Return the [x, y] coordinate for the center point of the cell that contains the specified text.  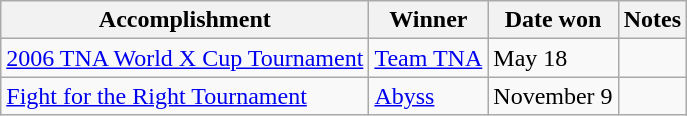
Accomplishment [185, 20]
May 18 [553, 58]
Winner [428, 20]
Abyss [428, 96]
November 9 [553, 96]
Fight for the Right Tournament [185, 96]
2006 TNA World X Cup Tournament [185, 58]
Date won [553, 20]
Notes [652, 20]
Team TNA [428, 58]
